From the cell containing the given text, extract its center point as [x, y] coordinate. 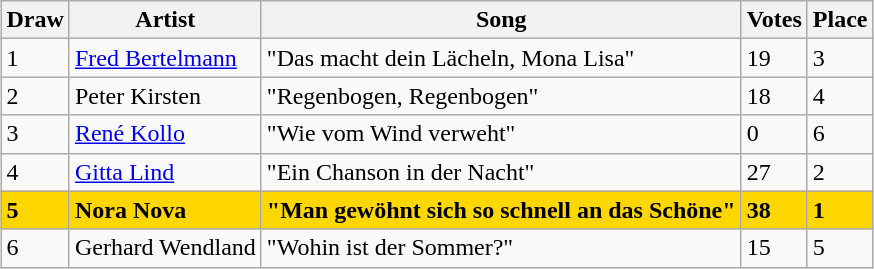
Place [840, 20]
Peter Kirsten [165, 96]
Nora Nova [165, 210]
15 [774, 248]
René Kollo [165, 134]
Artist [165, 20]
Gitta Lind [165, 172]
Song [501, 20]
Votes [774, 20]
"Wohin ist der Sommer?" [501, 248]
27 [774, 172]
"Man gewöhnt sich so schnell an das Schöne" [501, 210]
0 [774, 134]
19 [774, 58]
"Regenbogen, Regenbogen" [501, 96]
18 [774, 96]
"Wie vom Wind verweht" [501, 134]
Gerhard Wendland [165, 248]
38 [774, 210]
"Das macht dein Lächeln, Mona Lisa" [501, 58]
Draw [35, 20]
Fred Bertelmann [165, 58]
"Ein Chanson in der Nacht" [501, 172]
